Locate the cell with the specified text and output its [x, y] center coordinate. 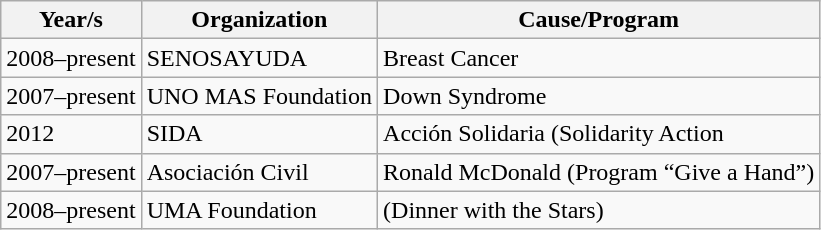
SENOSAYUDA [259, 58]
Organization [259, 20]
2012 [71, 134]
(Dinner with the Stars) [599, 210]
Year/s [71, 20]
UNO MAS Foundation [259, 96]
Breast Cancer [599, 58]
Acción Solidaria (Solidarity Action [599, 134]
Ronald McDonald (Program “Give a Hand”) [599, 172]
Down Syndrome [599, 96]
SIDA [259, 134]
Asociación Civil [259, 172]
UMA Foundation [259, 210]
Cause/Program [599, 20]
